For the text-containing cell, return its midpoint in [x, y] coordinate format. 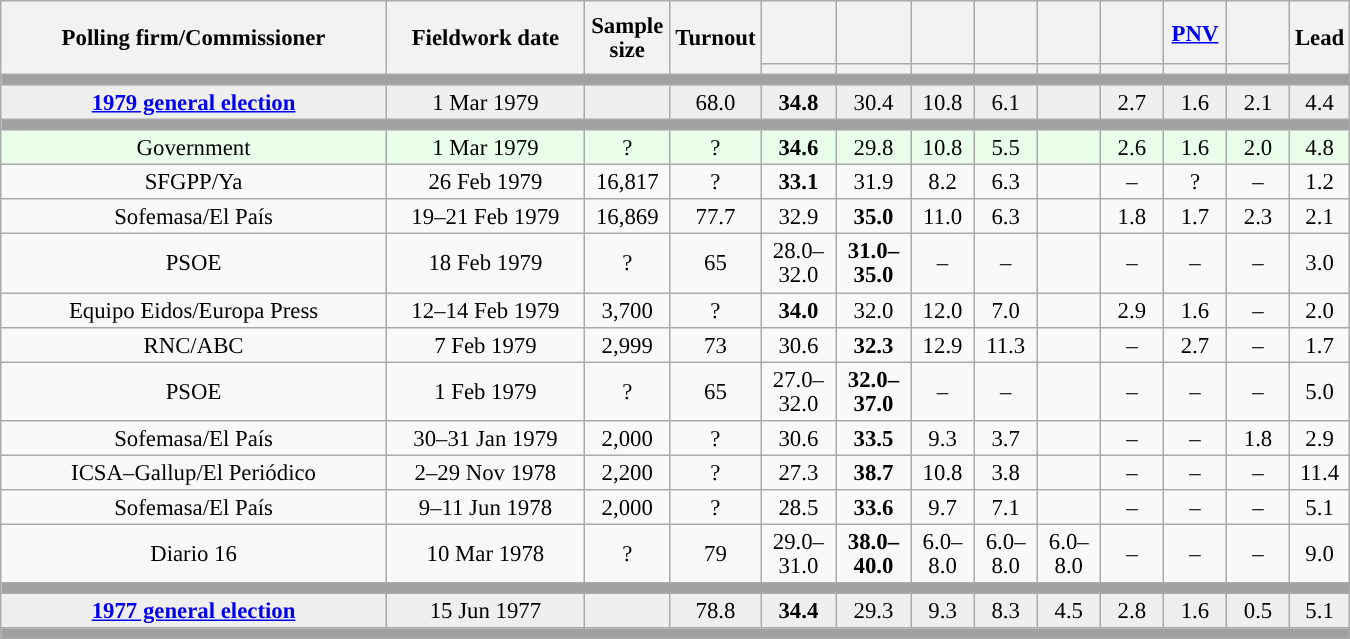
26 Feb 1979 [485, 182]
73 [716, 344]
11.3 [1006, 344]
12.0 [942, 310]
32.9 [798, 218]
29.8 [874, 148]
SFGPP/Ya [194, 182]
32.0–37.0 [874, 392]
7.1 [1006, 508]
3,700 [627, 310]
12–14 Feb 1979 [485, 310]
2.8 [1132, 610]
2,999 [627, 344]
2.6 [1132, 148]
Polling firm/Commissioner [194, 38]
33.1 [798, 182]
ICSA–Gallup/El Periódico [194, 472]
28.5 [798, 508]
3.0 [1320, 264]
0.5 [1258, 610]
30.4 [874, 102]
Government [194, 148]
2–29 Nov 1978 [485, 472]
Diario 16 [194, 554]
9.7 [942, 508]
38.7 [874, 472]
10 Mar 1978 [485, 554]
4.4 [1320, 102]
PNV [1194, 32]
77.7 [716, 218]
11.0 [942, 218]
Equipo Eidos/Europa Press [194, 310]
12.9 [942, 344]
19–21 Feb 1979 [485, 218]
27.3 [798, 472]
1977 general election [194, 610]
38.0–40.0 [874, 554]
15 Jun 1977 [485, 610]
34.4 [798, 610]
3.8 [1006, 472]
1 Feb 1979 [485, 392]
29.0–31.0 [798, 554]
31.0–35.0 [874, 264]
1.2 [1320, 182]
34.0 [798, 310]
32.3 [874, 344]
4.8 [1320, 148]
2,200 [627, 472]
4.5 [1068, 610]
9–11 Jun 1978 [485, 508]
8.2 [942, 182]
27.0–32.0 [798, 392]
5.5 [1006, 148]
35.0 [874, 218]
16,869 [627, 218]
Turnout [716, 38]
7 Feb 1979 [485, 344]
32.0 [874, 310]
28.0–32.0 [798, 264]
8.3 [1006, 610]
5.0 [1320, 392]
34.6 [798, 148]
3.7 [1006, 438]
18 Feb 1979 [485, 264]
29.3 [874, 610]
11.4 [1320, 472]
16,817 [627, 182]
1979 general election [194, 102]
7.0 [1006, 310]
Fieldwork date [485, 38]
68.0 [716, 102]
9.0 [1320, 554]
RNC/ABC [194, 344]
Lead [1320, 38]
6.1 [1006, 102]
30–31 Jan 1979 [485, 438]
79 [716, 554]
33.5 [874, 438]
78.8 [716, 610]
Sample size [627, 38]
33.6 [874, 508]
31.9 [874, 182]
2.3 [1258, 218]
34.8 [798, 102]
